Output the (x, y) coordinate of the center of the cell containing the given text.  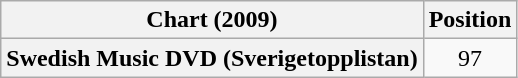
Swedish Music DVD (Sverigetopplistan) (212, 58)
Chart (2009) (212, 20)
Position (470, 20)
97 (470, 58)
